For the text-containing cell, return its midpoint in (X, Y) coordinate format. 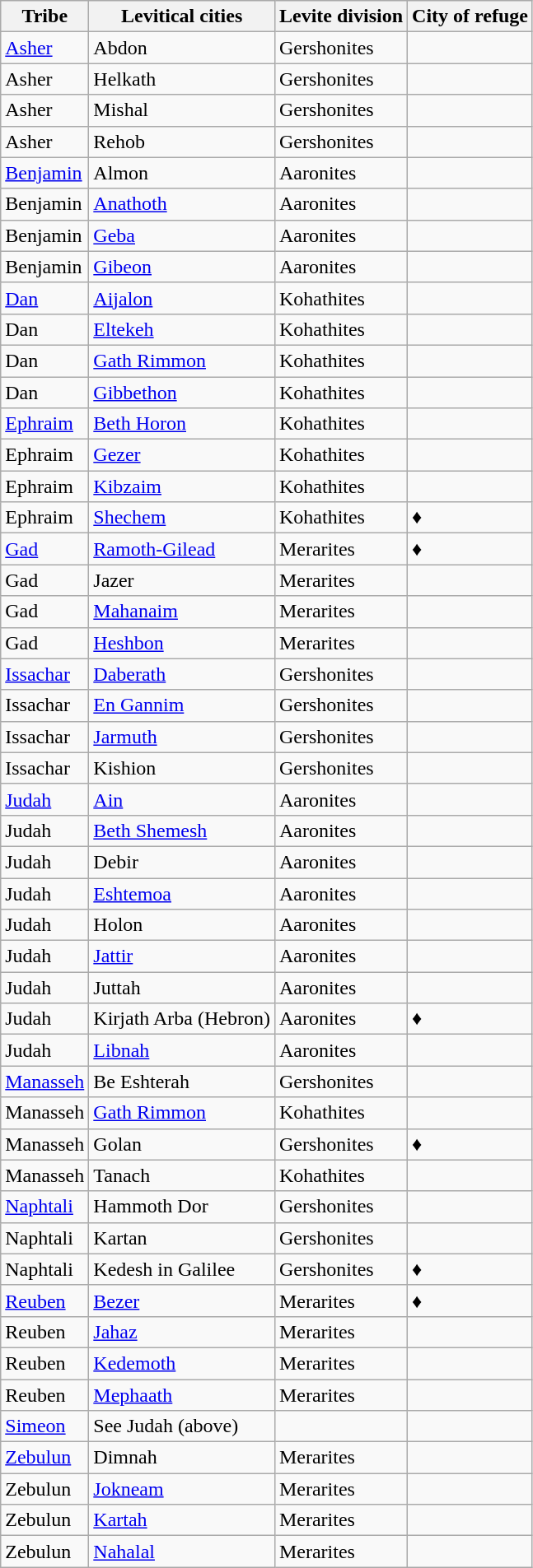
Almon (182, 173)
Holon (182, 925)
Rehob (182, 142)
Jokneam (182, 1489)
Geba (182, 235)
Mishal (182, 110)
Kartan (182, 1238)
Kirjath Arba (Hebron) (182, 1019)
Shechem (182, 518)
Kedesh in Galilee (182, 1269)
Kartah (182, 1520)
Beth Horon (182, 424)
Tanach (182, 1175)
Ain (182, 799)
Gezer (182, 455)
Kibzaim (182, 486)
Jahaz (182, 1332)
Beth Shemesh (182, 831)
Eshtemoa (182, 893)
Levitical cities (182, 16)
En Gannim (182, 705)
Golan (182, 1144)
Jarmuth (182, 737)
Kishion (182, 768)
Gibbethon (182, 393)
Mahanaim (182, 612)
Eltekeh (182, 329)
Abdon (182, 48)
Debir (182, 862)
Nahalal (182, 1552)
Be Eshterah (182, 1082)
Helkath (182, 79)
Ramoth-Gilead (182, 549)
Libnah (182, 1050)
Heshbon (182, 643)
Gibeon (182, 267)
Jazer (182, 580)
Aijalon (182, 298)
Daberath (182, 674)
Mephaath (182, 1395)
Dimnah (182, 1458)
Tribe (44, 16)
Levite division (341, 16)
Anathoth (182, 204)
Juttah (182, 988)
Bezer (182, 1300)
Kedemoth (182, 1363)
Jattir (182, 956)
Simeon (44, 1426)
See Judah (above) (182, 1426)
City of refuge (470, 16)
Hammoth Dor (182, 1207)
